Identify which cell holds the provided text, then report its (X, Y) central coordinate. 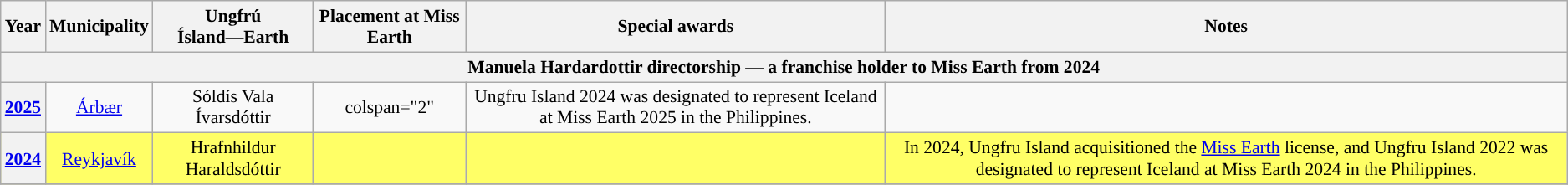
2025 (23, 107)
2024 (23, 159)
Year (23, 27)
Sóldís Vala Ívarsdóttir (232, 107)
Special awards (676, 27)
Notes (1226, 27)
Reykjavík (99, 159)
Árbær (99, 107)
Placement at Miss Earth (390, 27)
Ungfrú Ísland―Earth (232, 27)
Municipality (99, 27)
Manuela Hardardottir directorship — a franchise holder to Miss Earth from 2024 (784, 67)
Hrafnhildur Haraldsdóttir (232, 159)
colspan="2" (390, 107)
Ungfru Island 2024 was designated to represent Iceland at Miss Earth 2025 in the Philippines. (676, 107)
